Search for the cell housing the specified text and yield its (x, y) center coordinate. 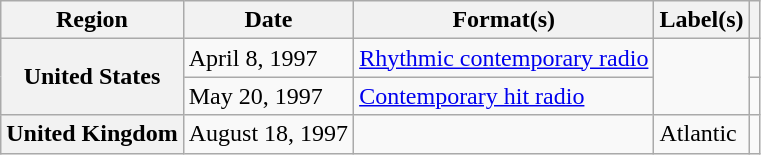
Label(s) (702, 20)
May 20, 1997 (268, 96)
Rhythmic contemporary radio (504, 58)
Date (268, 20)
Region (92, 20)
August 18, 1997 (268, 134)
Format(s) (504, 20)
April 8, 1997 (268, 58)
Contemporary hit radio (504, 96)
United Kingdom (92, 134)
Atlantic (702, 134)
United States (92, 77)
